Pinpoint the cell where the given text exists, returning its [X, Y] midpoint coordinate. 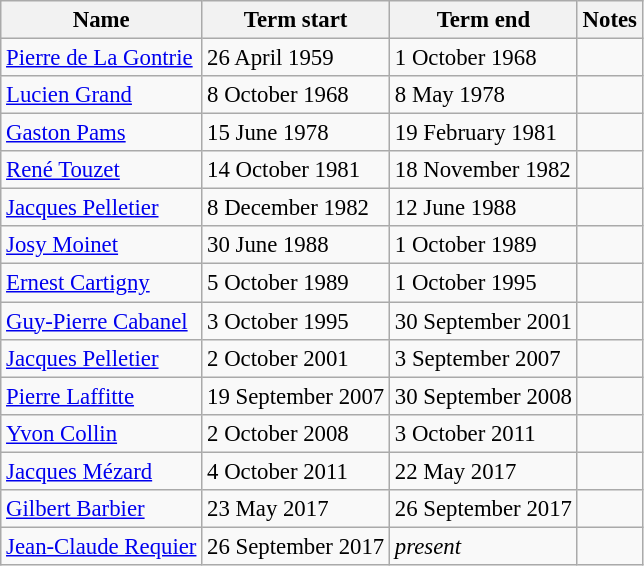
1 October 1989 [484, 245]
23 May 2017 [296, 509]
1 October 1968 [484, 58]
Pierre de La Gontrie [102, 58]
3 October 1995 [296, 321]
Gaston Pams [102, 133]
Notes [610, 20]
Name [102, 20]
30 September 2001 [484, 321]
22 May 2017 [484, 471]
2 October 2008 [296, 433]
5 October 1989 [296, 283]
19 September 2007 [296, 396]
2 October 2001 [296, 358]
Term start [296, 20]
Pierre Laffitte [102, 396]
Term end [484, 20]
3 September 2007 [484, 358]
18 November 1982 [484, 170]
Gilbert Barbier [102, 509]
8 December 1982 [296, 208]
Guy-Pierre Cabanel [102, 321]
8 May 1978 [484, 95]
3 October 2011 [484, 433]
15 June 1978 [296, 133]
Josy Moinet [102, 245]
Ernest Cartigny [102, 283]
30 June 1988 [296, 245]
present [484, 546]
Yvon Collin [102, 433]
Jacques Mézard [102, 471]
Jean-Claude Requier [102, 546]
4 October 2011 [296, 471]
1 October 1995 [484, 283]
8 October 1968 [296, 95]
Lucien Grand [102, 95]
14 October 1981 [296, 170]
30 September 2008 [484, 396]
René Touzet [102, 170]
26 April 1959 [296, 58]
12 June 1988 [484, 208]
19 February 1981 [484, 133]
